Determine the [X, Y] coordinate at the center of the cell enclosing the given text.  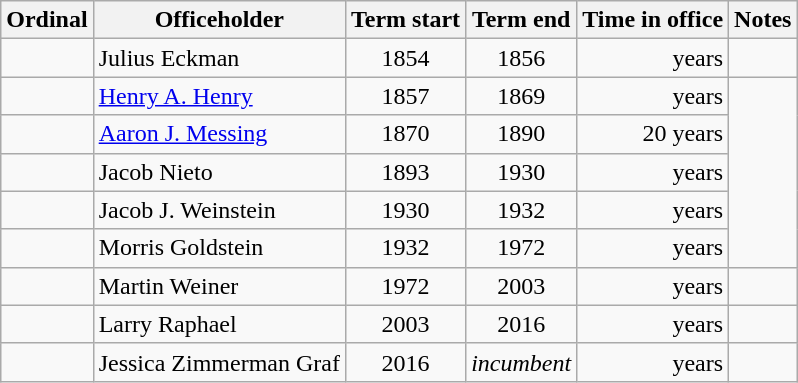
1870 [405, 134]
Jacob J. Weinstein [219, 210]
1857 [405, 96]
1856 [522, 58]
Ordinal [47, 20]
incumbent [522, 362]
Morris Goldstein [219, 248]
Term start [405, 20]
1869 [522, 96]
Jessica Zimmerman Graf [219, 362]
1854 [405, 58]
Larry Raphael [219, 324]
Officeholder [219, 20]
1893 [405, 172]
Aaron J. Messing [219, 134]
Jacob Nieto [219, 172]
Henry A. Henry [219, 96]
Julius Eckman [219, 58]
Martin Weiner [219, 286]
20 years [653, 134]
Notes [763, 20]
1890 [522, 134]
Term end [522, 20]
Time in office [653, 20]
